Identify which cell holds the provided text, then report its (X, Y) central coordinate. 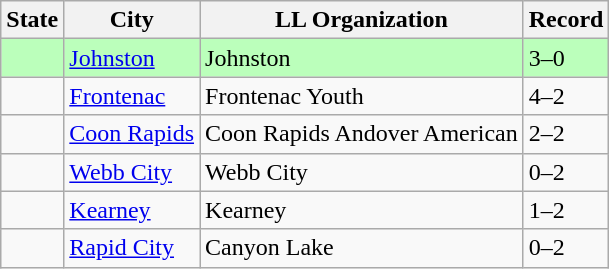
Frontenac (132, 96)
2–2 (566, 134)
4–2 (566, 96)
Canyon Lake (362, 248)
Coon Rapids Andover American (362, 134)
Frontenac Youth (362, 96)
1–2 (566, 210)
Coon Rapids (132, 134)
3–0 (566, 58)
State (32, 20)
Rapid City (132, 248)
LL Organization (362, 20)
Record (566, 20)
City (132, 20)
